Search for the cell housing the specified text and yield its (x, y) center coordinate. 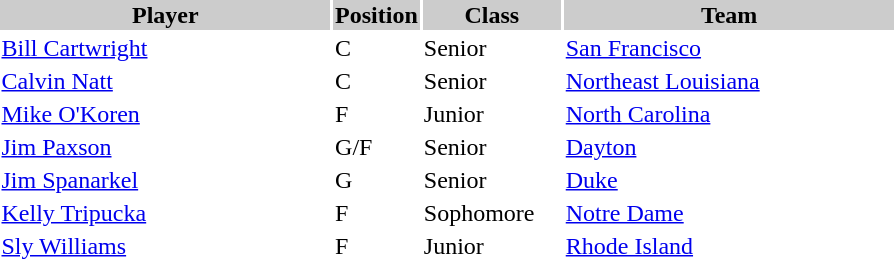
Kelly Tripucka (166, 213)
North Carolina (729, 114)
Team (729, 15)
Bill Cartwright (166, 48)
Sophomore (492, 213)
Notre Dame (729, 213)
Player (166, 15)
G (377, 180)
Class (492, 15)
Calvin Natt (166, 81)
Mike O'Koren (166, 114)
Duke (729, 180)
Junior (492, 114)
San Francisco (729, 48)
Jim Paxson (166, 147)
Position (377, 15)
Jim Spanarkel (166, 180)
G/F (377, 147)
Dayton (729, 147)
Northeast Louisiana (729, 81)
